Pinpoint the cell where the given text exists, returning its [X, Y] midpoint coordinate. 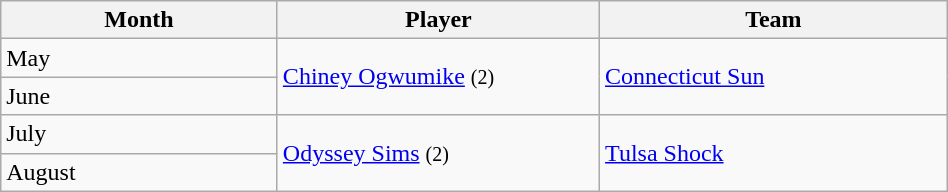
Chiney Ogwumike (2) [438, 77]
Player [438, 20]
June [140, 96]
Team [774, 20]
August [140, 172]
Connecticut Sun [774, 77]
May [140, 58]
Tulsa Shock [774, 153]
Month [140, 20]
Odyssey Sims (2) [438, 153]
July [140, 134]
